Locate the cell with the specified text and output its [x, y] center coordinate. 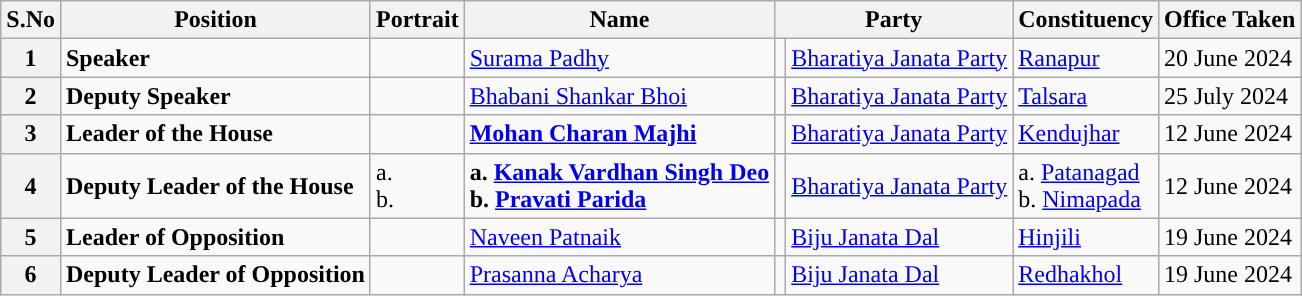
Speaker [215, 58]
Prasanna Acharya [620, 275]
Portrait [417, 20]
S.No [31, 20]
Leader of the House [215, 134]
Kendujhar [1086, 134]
Bhabani Shankar Bhoi [620, 96]
Surama Padhy [620, 58]
20 June 2024 [1229, 58]
2 [31, 96]
a. Patanagadb. Nimapada [1086, 186]
Deputy Speaker [215, 96]
Redhakhol [1086, 275]
Deputy Leader of Opposition [215, 275]
Party [894, 20]
Mohan Charan Majhi [620, 134]
a. b. [417, 186]
Naveen Patnaik [620, 237]
Hinjili [1086, 237]
Office Taken [1229, 20]
3 [31, 134]
Name [620, 20]
Position [215, 20]
Constituency [1086, 20]
Talsara [1086, 96]
Leader of Opposition [215, 237]
5 [31, 237]
Deputy Leader of the House [215, 186]
6 [31, 275]
1 [31, 58]
a. Kanak Vardhan Singh Deob. Pravati Parida [620, 186]
4 [31, 186]
Ranapur [1086, 58]
25 July 2024 [1229, 96]
